Output the [x, y] coordinate of the center of the cell containing the given text.  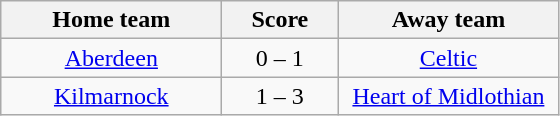
Away team [448, 20]
0 – 1 [280, 58]
Celtic [448, 58]
Kilmarnock [112, 96]
1 – 3 [280, 96]
Home team [112, 20]
Aberdeen [112, 58]
Score [280, 20]
Heart of Midlothian [448, 96]
